Return the [x, y] coordinate for the center point of the cell that contains the specified text.  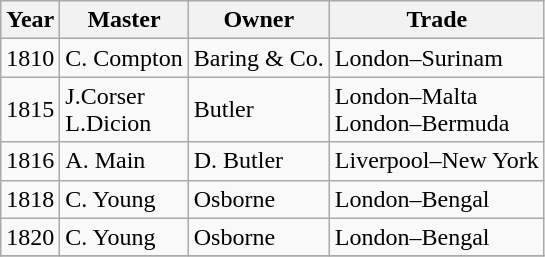
1820 [30, 237]
Butler [258, 110]
London–Surinam [436, 58]
London–MaltaLondon–Bermuda [436, 110]
Year [30, 20]
Master [124, 20]
Baring & Co. [258, 58]
Liverpool–New York [436, 161]
J.CorserL.Dicion [124, 110]
D. Butler [258, 161]
Trade [436, 20]
1810 [30, 58]
A. Main [124, 161]
C. Compton [124, 58]
1815 [30, 110]
1818 [30, 199]
Owner [258, 20]
1816 [30, 161]
